Provide the [x, y] coordinate of the cell's center where the given text is located.  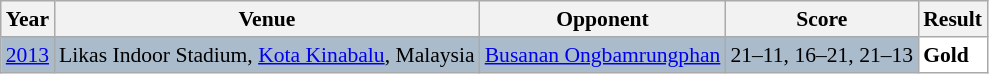
Score [822, 19]
Busanan Ongbamrungphan [603, 55]
Likas Indoor Stadium, Kota Kinabalu, Malaysia [267, 55]
Venue [267, 19]
Result [952, 19]
Opponent [603, 19]
2013 [28, 55]
21–11, 16–21, 21–13 [822, 55]
Gold [952, 55]
Year [28, 19]
